Locate the cell with the specified text and output its [X, Y] center coordinate. 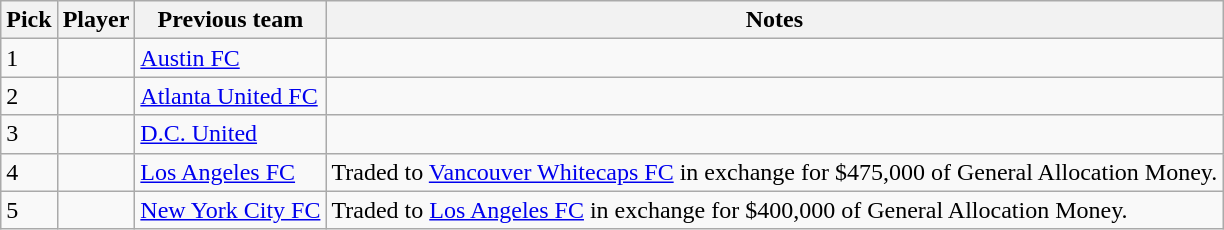
Atlanta United FC [230, 96]
Traded to Los Angeles FC in exchange for $400,000 of General Allocation Money. [774, 210]
New York City FC [230, 210]
Player [96, 20]
4 [29, 172]
Previous team [230, 20]
1 [29, 58]
3 [29, 134]
5 [29, 210]
Los Angeles FC [230, 172]
Traded to Vancouver Whitecaps FC in exchange for $475,000 of General Allocation Money. [774, 172]
2 [29, 96]
Notes [774, 20]
D.C. United [230, 134]
Austin FC [230, 58]
Pick [29, 20]
